Capture the cell that displays the provided text and extract its (x, y) central coordinate. 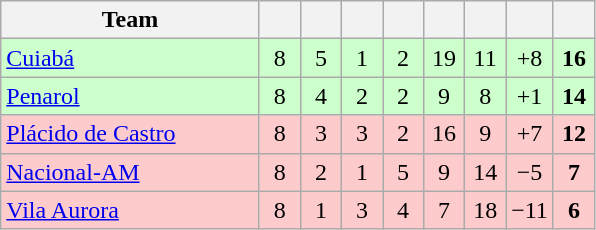
+1 (530, 96)
Penarol (130, 96)
18 (486, 210)
6 (574, 210)
12 (574, 134)
11 (486, 58)
+8 (530, 58)
19 (444, 58)
Cuiabá (130, 58)
−11 (530, 210)
Vila Aurora (130, 210)
Nacional-AM (130, 172)
Plácido de Castro (130, 134)
−5 (530, 172)
+7 (530, 134)
Team (130, 20)
